Output the [X, Y] coordinate of the center of the cell containing the given text.  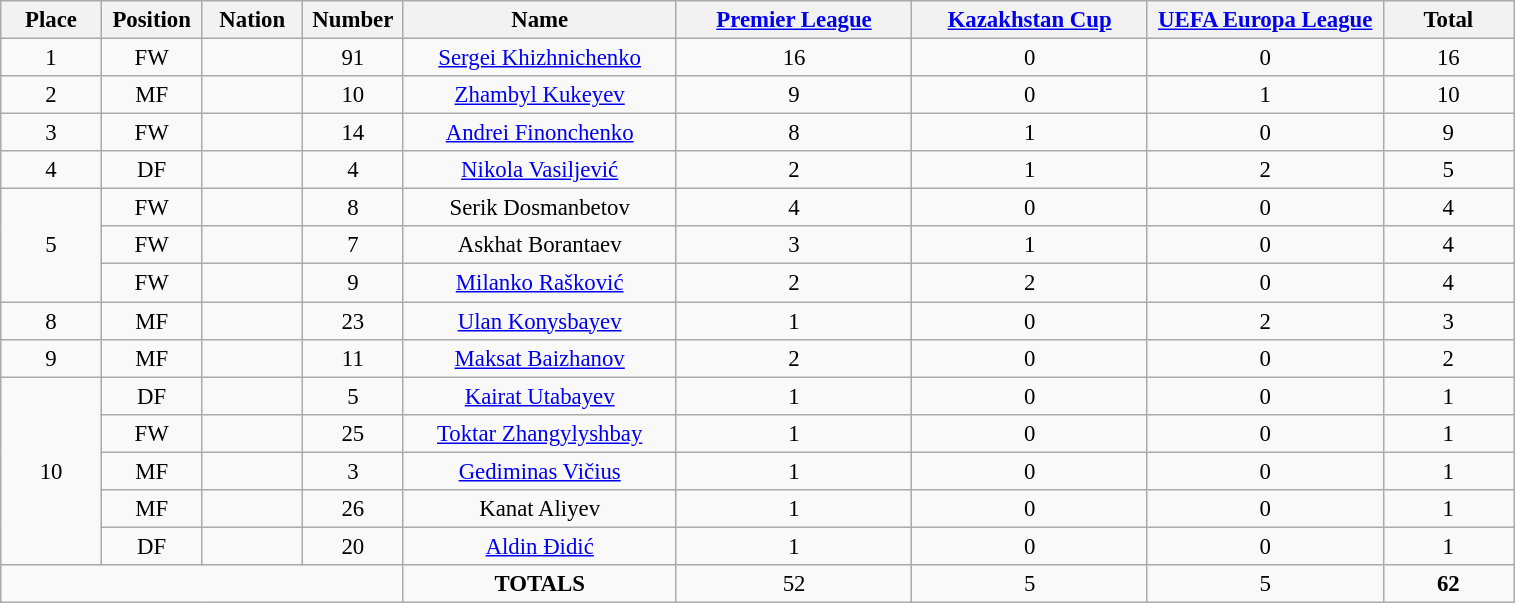
Toktar Zhangylyshbay [540, 433]
14 [354, 133]
Position [152, 20]
Serik Dosmanbetov [540, 208]
11 [354, 358]
Number [354, 20]
23 [354, 321]
91 [354, 58]
Zhambyl Kukeyev [540, 95]
TOTALS [540, 584]
52 [794, 584]
26 [354, 509]
Kanat Aliyev [540, 509]
Maksat Baizhanov [540, 358]
Nation [252, 20]
Nikola Vasiljević [540, 170]
Name [540, 20]
Andrei Finonchenko [540, 133]
Kairat Utabayev [540, 396]
Premier League [794, 20]
25 [354, 433]
Total [1448, 20]
Sergei Khizhnichenko [540, 58]
Milanko Rašković [540, 283]
62 [1448, 584]
Place [52, 20]
Ulan Konysbayev [540, 321]
20 [354, 546]
Gediminas Vičius [540, 471]
Kazakhstan Cup [1030, 20]
Aldin Đidić [540, 546]
7 [354, 245]
UEFA Europa League [1265, 20]
Askhat Borantaev [540, 245]
